Return [X, Y] of the center of cell containing provided text 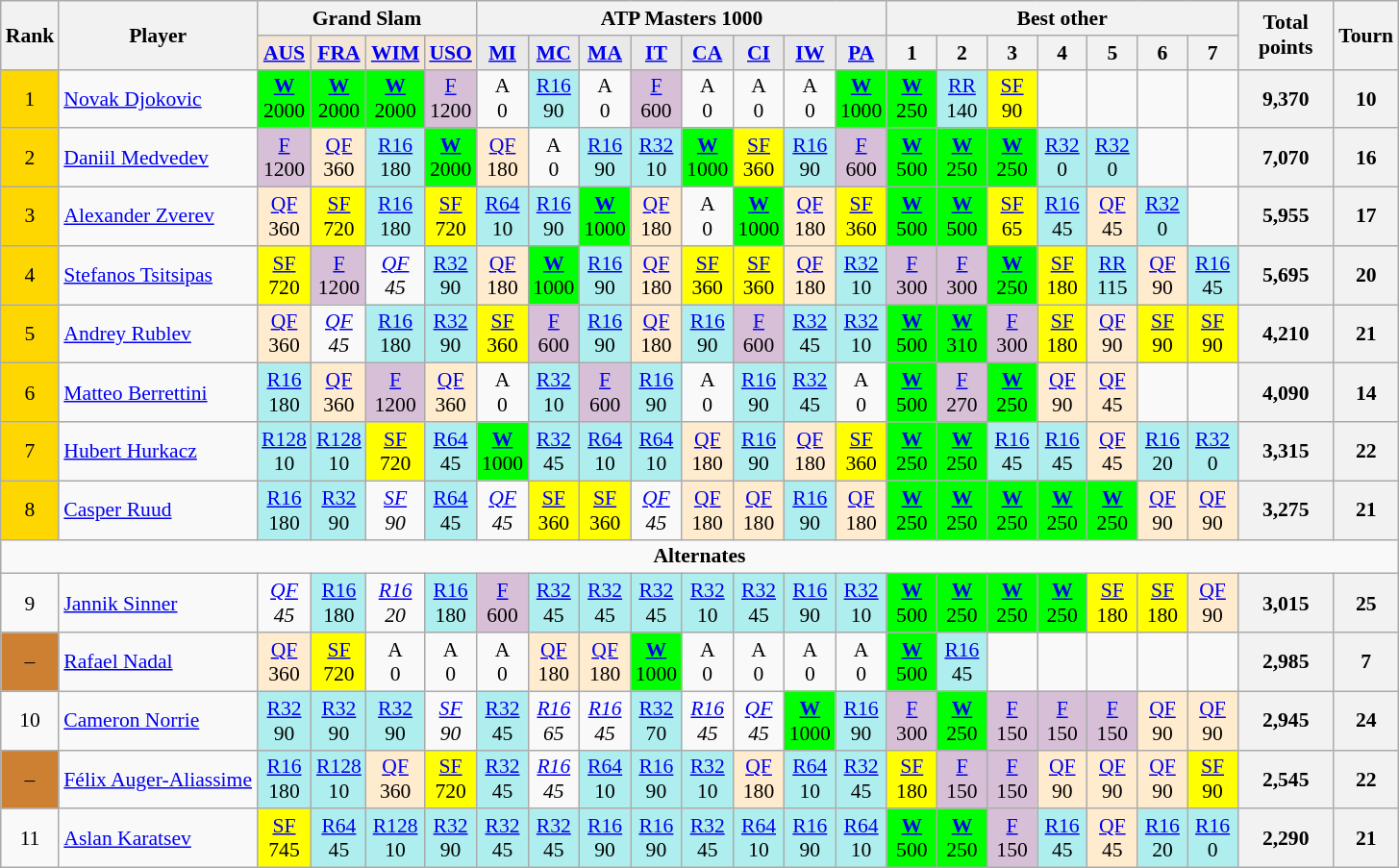
MA [604, 53]
Novak Djokovic [158, 98]
3,015 [1286, 604]
14 [1365, 392]
9 [31, 604]
Rank [31, 35]
Best other [1062, 18]
AUS [285, 53]
16 [1365, 158]
5,955 [1286, 217]
CA [708, 53]
IT [656, 53]
Total points [1286, 35]
25 [1365, 604]
Hubert Hurkacz [158, 452]
11 [31, 838]
2,945 [1286, 721]
5,695 [1286, 275]
8 [31, 509]
SF65 [1012, 217]
20 [1365, 275]
Andrey Rublev [158, 335]
4,090 [1286, 392]
WIM [395, 53]
Player [158, 35]
24 [1365, 721]
Alexander Zverev [158, 217]
3,275 [1286, 509]
IW [810, 53]
17 [1365, 217]
Félix Auger-Aliassime [158, 779]
2,985 [1286, 661]
W310 [962, 335]
RR140 [962, 98]
Cameron Norrie [158, 721]
Matteo Berrettini [158, 392]
2,545 [1286, 779]
3,315 [1286, 452]
PA [862, 53]
R3270 [656, 721]
Stefanos Tsitsipas [158, 275]
MC [554, 53]
USO [450, 53]
CI [758, 53]
R160 [1212, 838]
SF745 [285, 838]
Tourn [1365, 35]
Rafael Nadal [158, 661]
7,070 [1286, 158]
Jannik Sinner [158, 604]
4,210 [1286, 335]
Daniil Medvedev [158, 158]
FRA [338, 53]
Aslan Karatsev [158, 838]
Alternates [700, 557]
9,370 [1286, 98]
2,290 [1286, 838]
RR115 [1112, 275]
ATP Masters 1000 [682, 18]
Grand Slam [367, 18]
R1665 [554, 721]
Casper Ruud [158, 509]
F270 [962, 392]
MI [502, 53]
